From the cell containing the given text, extract its center point as (X, Y) coordinate. 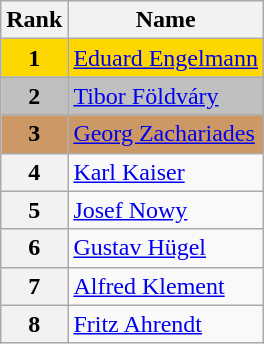
8 (34, 324)
Fritz Ahrendt (166, 324)
3 (34, 134)
Gustav Hügel (166, 248)
5 (34, 210)
4 (34, 172)
Name (166, 20)
Karl Kaiser (166, 172)
6 (34, 248)
Josef Nowy (166, 210)
1 (34, 58)
Rank (34, 20)
Tibor Földváry (166, 96)
2 (34, 96)
Georg Zachariades (166, 134)
Eduard Engelmann (166, 58)
7 (34, 286)
Alfred Klement (166, 286)
